Output the [X, Y] coordinate of the center of the cell containing the given text.  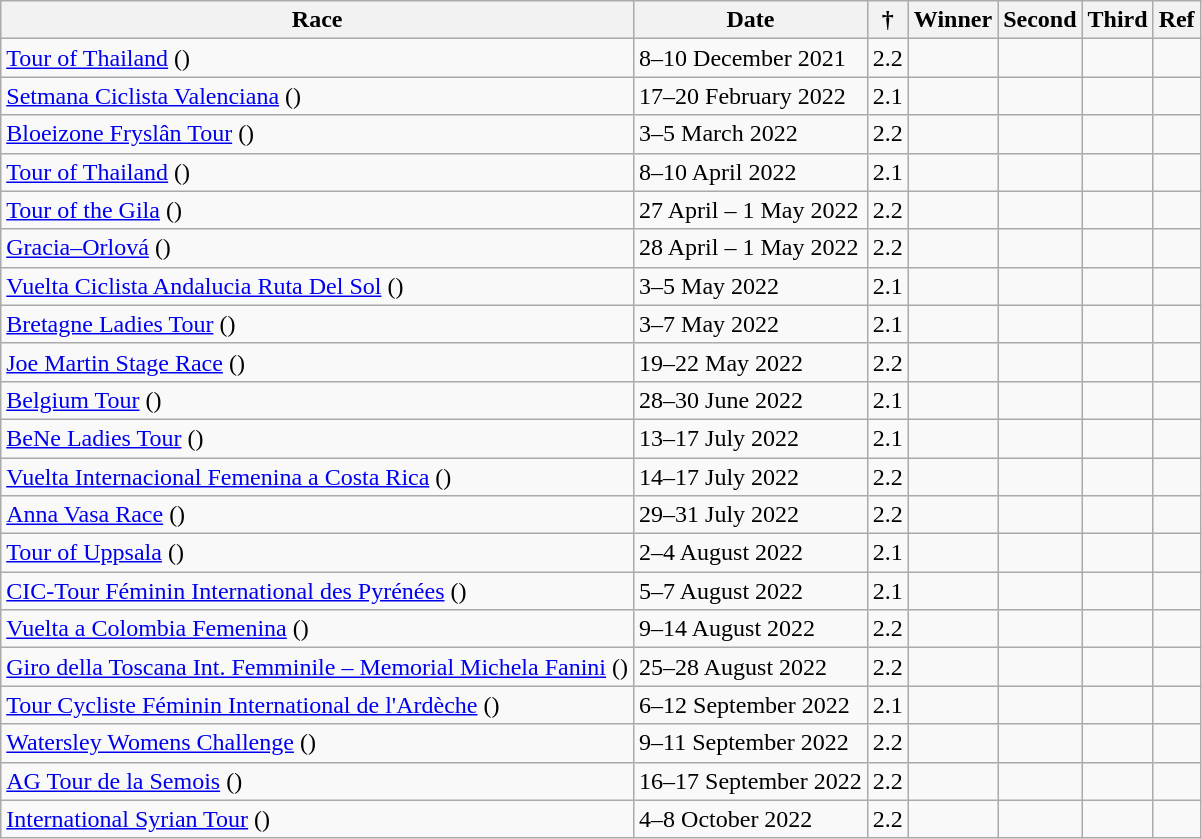
19–22 May 2022 [751, 362]
3–5 March 2022 [751, 134]
Ref [1176, 20]
8–10 December 2021 [751, 58]
Tour of Uppsala () [318, 553]
8–10 April 2022 [751, 172]
9–14 August 2022 [751, 629]
Bloeizone Fryslân Tour () [318, 134]
Tour of the Gila () [318, 210]
28 April – 1 May 2022 [751, 248]
Date [751, 20]
6–12 September 2022 [751, 705]
25–28 August 2022 [751, 667]
2–4 August 2022 [751, 553]
27 April – 1 May 2022 [751, 210]
Giro della Toscana Int. Femminile – Memorial Michela Fanini () [318, 667]
5–7 August 2022 [751, 591]
Watersley Womens Challenge () [318, 743]
AG Tour de la Semois () [318, 781]
Second [1040, 20]
Vuelta Ciclista Andalucia Ruta Del Sol () [318, 286]
BeNe Ladies Tour () [318, 438]
Third [1118, 20]
28–30 June 2022 [751, 400]
9–11 September 2022 [751, 743]
Race [318, 20]
16–17 September 2022 [751, 781]
4–8 October 2022 [751, 819]
CIC-Tour Féminin International des Pyrénées () [318, 591]
17–20 February 2022 [751, 96]
Tour Cycliste Féminin International de l'Ardèche () [318, 705]
Belgium Tour () [318, 400]
Vuelta Internacional Femenina a Costa Rica () [318, 477]
International Syrian Tour () [318, 819]
Bretagne Ladies Tour () [318, 324]
3–7 May 2022 [751, 324]
Joe Martin Stage Race () [318, 362]
3–5 May 2022 [751, 286]
Vuelta a Colombia Femenina () [318, 629]
Anna Vasa Race () [318, 515]
Setmana Ciclista Valenciana () [318, 96]
14–17 July 2022 [751, 477]
29–31 July 2022 [751, 515]
Gracia–Orlová () [318, 248]
13–17 July 2022 [751, 438]
† [888, 20]
Winner [952, 20]
